Detect which cell encompasses the target text, then output its (X, Y) center coordinate. 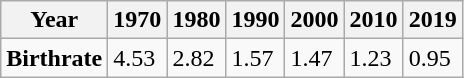
Birthrate (54, 58)
2019 (432, 20)
2000 (314, 20)
2010 (374, 20)
1.47 (314, 58)
4.53 (138, 58)
Year (54, 20)
1.57 (256, 58)
1.23 (374, 58)
2.82 (196, 58)
1990 (256, 20)
0.95 (432, 58)
1970 (138, 20)
1980 (196, 20)
